Pinpoint the cell where the given text exists, returning its [x, y] midpoint coordinate. 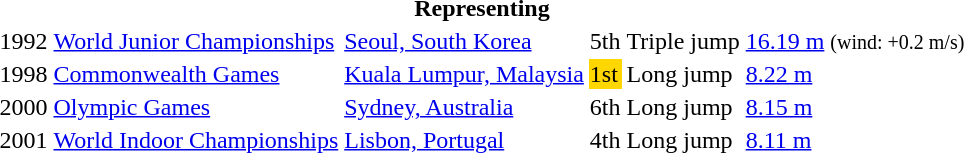
1st [605, 74]
Kuala Lumpur, Malaysia [464, 74]
Olympic Games [196, 107]
Sydney, Australia [464, 107]
6th [605, 107]
5th [605, 41]
Seoul, South Korea [464, 41]
World Junior Championships [196, 41]
Triple jump [683, 41]
Commonwealth Games [196, 74]
